Identify which cell holds the provided text, then report its (x, y) central coordinate. 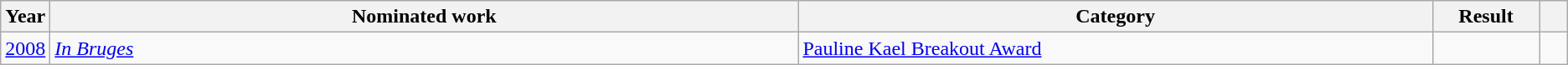
In Bruges (424, 48)
Nominated work (424, 17)
Pauline Kael Breakout Award (1116, 48)
Result (1486, 17)
2008 (25, 48)
Year (25, 17)
Category (1116, 17)
